Pinpoint the cell where the given text exists, returning its [X, Y] midpoint coordinate. 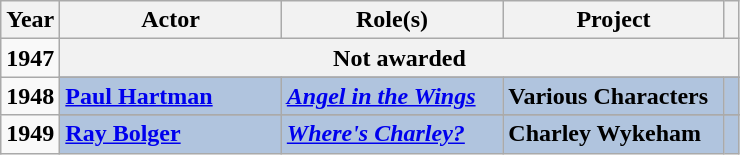
Year [30, 20]
1947 [30, 58]
Paul Hartman [170, 96]
Not awarded [400, 58]
Charley Wykeham [614, 134]
Where's Charley? [392, 134]
Angel in the Wings [392, 96]
Actor [170, 20]
Role(s) [392, 20]
Project [614, 20]
Various Characters [614, 96]
1948 [30, 96]
1949 [30, 134]
Ray Bolger [170, 134]
